Output the (X, Y) coordinate of the center of the cell containing the given text.  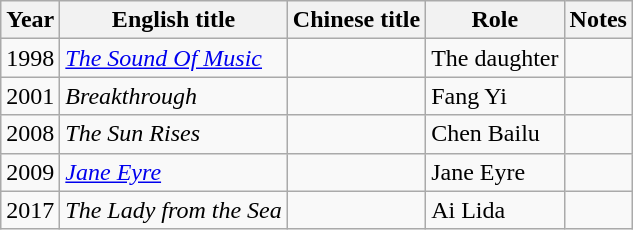
Chen Bailu (495, 134)
2001 (30, 96)
Chinese title (356, 20)
Year (30, 20)
2017 (30, 210)
Fang Yi (495, 96)
The daughter (495, 58)
The Sun Rises (174, 134)
Notes (598, 20)
Role (495, 20)
2009 (30, 172)
The Sound Of Music (174, 58)
Breakthrough (174, 96)
The Lady from the Sea (174, 210)
Ai Lida (495, 210)
1998 (30, 58)
2008 (30, 134)
English title (174, 20)
